Pinpoint the cell where the given text exists, returning its (X, Y) midpoint coordinate. 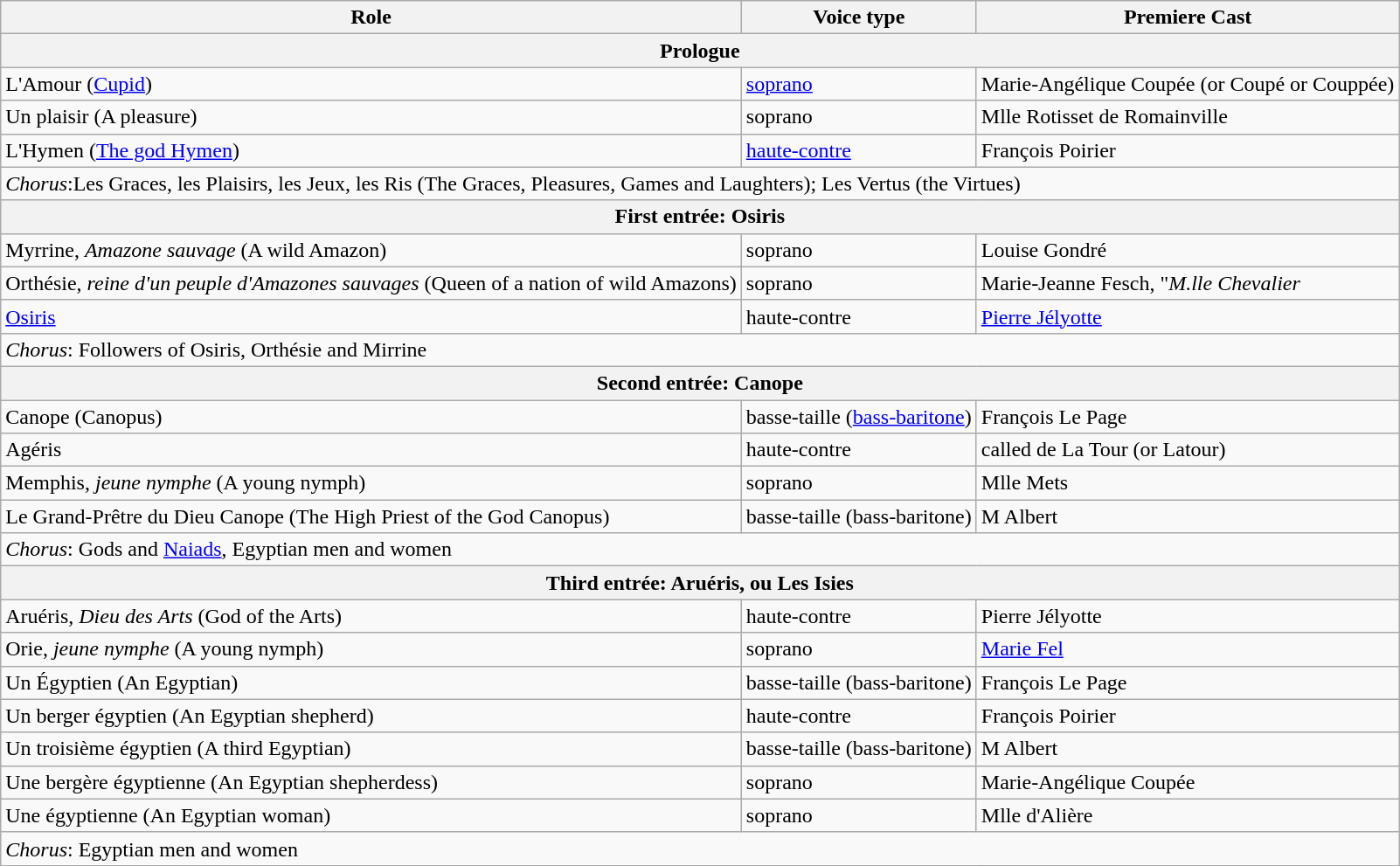
Une bergère égyptienne (An Egyptian shepherdess) (371, 782)
Third entrée: Aruéris, ou Les Isies (700, 583)
Marie-Angélique Coupée (1188, 782)
Mlle d'Alière (1188, 815)
Chorus: Egyptian men and women (700, 849)
Un berger égyptien (An Egyptian shepherd) (371, 716)
Marie-Jeanne Fesch, "M.lle Chevalier (1188, 283)
Un plaisir (A pleasure) (371, 117)
First entrée: Osiris (700, 217)
Le Grand-Prêtre du Dieu Canope (The High Priest of the God Canopus) (371, 516)
Orie, jeune nymphe (A young nymph) (371, 649)
Orthésie, reine d'un peuple d'Amazones sauvages (Queen of a nation of wild Amazons) (371, 283)
Memphis, jeune nymphe (A young nymph) (371, 483)
Un troisième égyptien (A third Egyptian) (371, 749)
Marie Fel (1188, 649)
Canope (Canopus) (371, 417)
L'Amour (Cupid) (371, 84)
Osiris (371, 316)
L'Hymen (The god Hymen) (371, 150)
Marie-Angélique Coupée (or Coupé or Couppée) (1188, 84)
Prologue (700, 51)
Myrrine, Amazone sauvage (A wild Amazon) (371, 250)
Agéris (371, 450)
Role (371, 17)
Voice type (858, 17)
Mlle Mets (1188, 483)
Une égyptienne (An Egyptian woman) (371, 815)
Second entrée: Canope (700, 383)
Chorus: Followers of Osiris, Orthésie and Mirrine (700, 350)
Mlle Rotisset de Romainville (1188, 117)
Chorus: Gods and Naiads, Egyptian men and women (700, 550)
Premiere Cast (1188, 17)
called de La Tour (or Latour) (1188, 450)
Aruéris, Dieu des Arts (God of the Arts) (371, 616)
Chorus:Les Graces, les Plaisirs, les Jeux, les Ris (The Graces, Pleasures, Games and Laughters); Les Vertus (the Virtues) (700, 184)
Un Égyptien (An Egyptian) (371, 682)
Louise Gondré (1188, 250)
